Capture the cell that displays the provided text and extract its [X, Y] central coordinate. 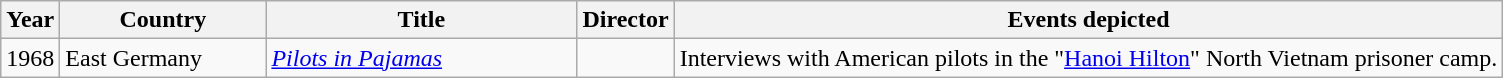
Interviews with American pilots in the "Hanoi Hilton" North Vietnam prisoner camp. [1088, 58]
Year [30, 20]
East Germany [163, 58]
Country [163, 20]
1968 [30, 58]
Events depicted [1088, 20]
Director [626, 20]
Pilots in Pajamas [422, 58]
Title [422, 20]
